Scan for the cell matching the given text and deliver its (x, y) coordinate at center. 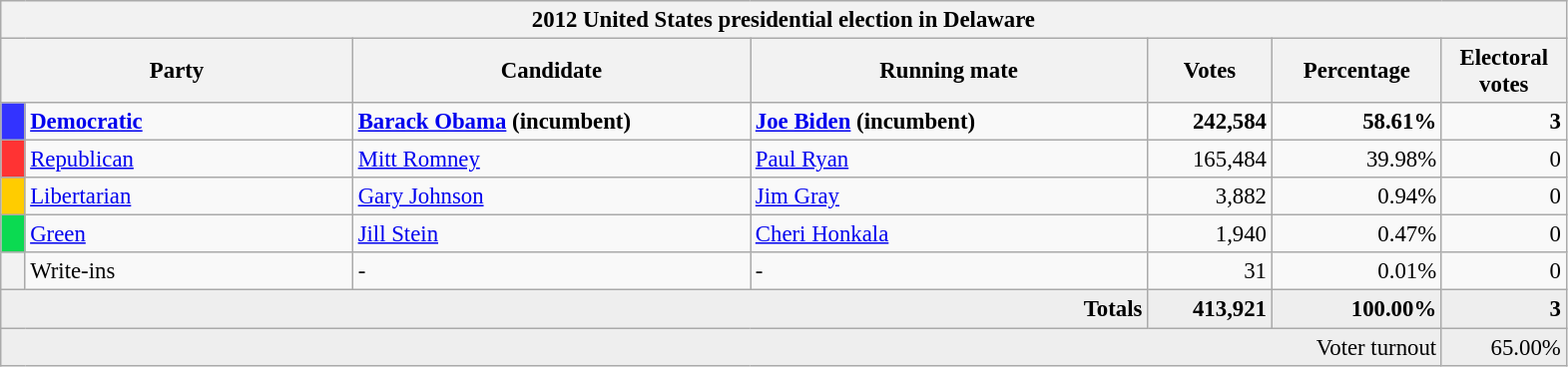
2012 United States presidential election in Delaware (784, 20)
Joe Biden (incumbent) (949, 122)
Green (189, 234)
Barack Obama (incumbent) (551, 122)
Totals (575, 309)
Cheri Honkala (949, 234)
242,584 (1210, 122)
0.47% (1356, 234)
65.00% (1503, 347)
100.00% (1356, 309)
31 (1210, 272)
Candidate (551, 72)
Paul Ryan (949, 160)
1,940 (1210, 234)
413,921 (1210, 309)
58.61% (1356, 122)
3,882 (1210, 196)
Mitt Romney (551, 160)
Percentage (1356, 72)
Gary Johnson (551, 196)
Votes (1210, 72)
Voter turnout (722, 347)
Republican (189, 160)
Running mate (949, 72)
0.94% (1356, 196)
Party (178, 72)
Write-ins (189, 272)
39.98% (1356, 160)
Libertarian (189, 196)
Democratic (189, 122)
Jill Stein (551, 234)
Electoral votes (1503, 72)
0.01% (1356, 272)
Jim Gray (949, 196)
165,484 (1210, 160)
